Find where the given text appears and provide that cell's center as (x, y) coordinate. 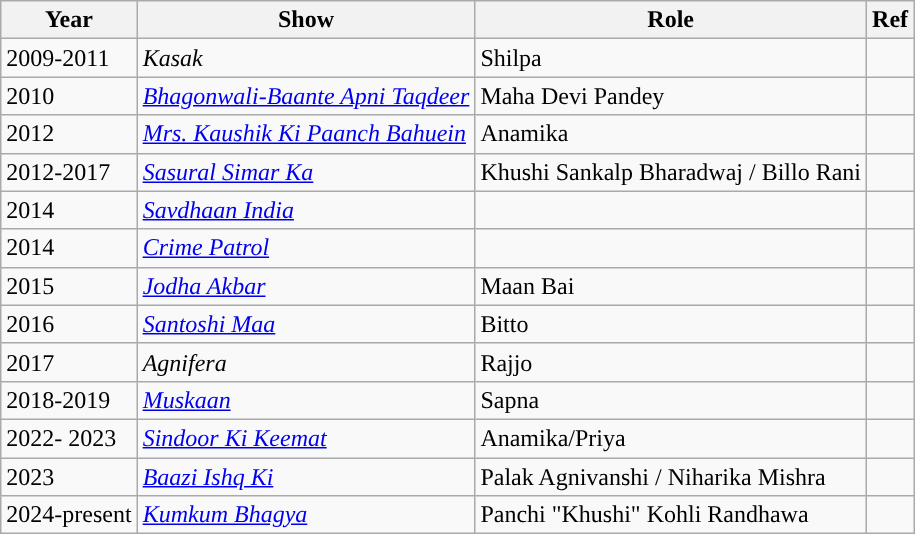
Santoshi Maa (306, 324)
2024-present (69, 515)
Kumkum Bhagya (306, 515)
2009-2011 (69, 58)
Bitto (671, 324)
2017 (69, 362)
Sasural Simar Ka (306, 172)
Agnifera (306, 362)
Mrs. Kaushik Ki Paanch Bahuein (306, 134)
Role (671, 20)
Show (306, 20)
Khushi Sankalp Bharadwaj / Billo Rani (671, 172)
Maan Bai (671, 286)
Palak Agnivanshi / Niharika Mishra (671, 477)
Sapna (671, 400)
2012 (69, 134)
Kasak (306, 58)
Anamika (671, 134)
Year (69, 20)
Bhagonwali-Baante Apni Taqdeer (306, 96)
2016 (69, 324)
2018-2019 (69, 400)
Maha Devi Pandey (671, 96)
Panchi "Khushi" Kohli Randhawa (671, 515)
Ref (890, 20)
2010 (69, 96)
Baazi Ishq Ki (306, 477)
Anamika/Priya (671, 438)
Muskaan (306, 400)
2022- 2023 (69, 438)
Jodha Akbar (306, 286)
Sindoor Ki Keemat (306, 438)
2023 (69, 477)
Savdhaan India (306, 210)
Crime Patrol (306, 248)
Rajjo (671, 362)
Shilpa (671, 58)
2012-2017 (69, 172)
2015 (69, 286)
